Provide the [x, y] coordinate of the cell's center where the given text is located.  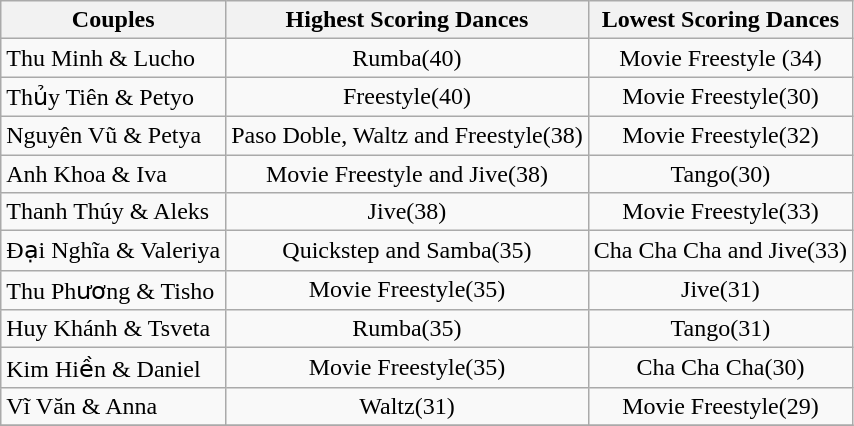
Movie Freestyle(33) [720, 212]
Freestyle(40) [408, 97]
Movie Freestyle(32) [720, 135]
Huy Khánh & Tsveta [114, 329]
Rumba(35) [408, 329]
Cha Cha Cha and Jive(33) [720, 251]
Rumba(40) [408, 58]
Waltz(31) [408, 406]
Tango(30) [720, 173]
Jive(38) [408, 212]
Vĩ Văn & Anna [114, 406]
Jive(31) [720, 290]
Đại Nghĩa & Valeriya [114, 251]
Paso Doble, Waltz and Freestyle(38) [408, 135]
Thanh Thúy & Aleks [114, 212]
Tango(31) [720, 329]
Nguyên Vũ & Petya [114, 135]
Thu Phương & Tisho [114, 290]
Anh Khoa & Iva [114, 173]
Thủy Tiên & Petyo [114, 97]
Thu Minh & Lucho [114, 58]
Kim Hiền & Daniel [114, 368]
Movie Freestyle (34) [720, 58]
Movie Freestyle(29) [720, 406]
Couples [114, 20]
Highest Scoring Dances [408, 20]
Cha Cha Cha(30) [720, 368]
Movie Freestyle(30) [720, 97]
Lowest Scoring Dances [720, 20]
Movie Freestyle and Jive(38) [408, 173]
Quickstep and Samba(35) [408, 251]
